Find where the given text appears and provide that cell's center as [X, Y] coordinate. 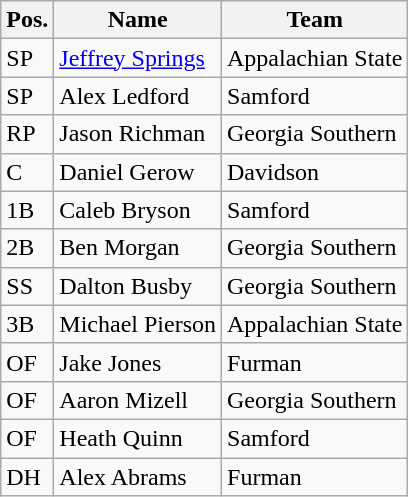
C [28, 172]
Pos. [28, 20]
SS [28, 286]
Jeffrey Springs [138, 58]
Daniel Gerow [138, 172]
Jason Richman [138, 134]
1B [28, 210]
DH [28, 477]
Davidson [315, 172]
Dalton Busby [138, 286]
Aaron Mizell [138, 400]
RP [28, 134]
Team [315, 20]
Alex Abrams [138, 477]
Michael Pierson [138, 324]
3B [28, 324]
Jake Jones [138, 362]
Caleb Bryson [138, 210]
Heath Quinn [138, 438]
Name [138, 20]
Ben Morgan [138, 248]
Alex Ledford [138, 96]
2B [28, 248]
